Provide the (X, Y) coordinate of the cell's center where the given text is located.  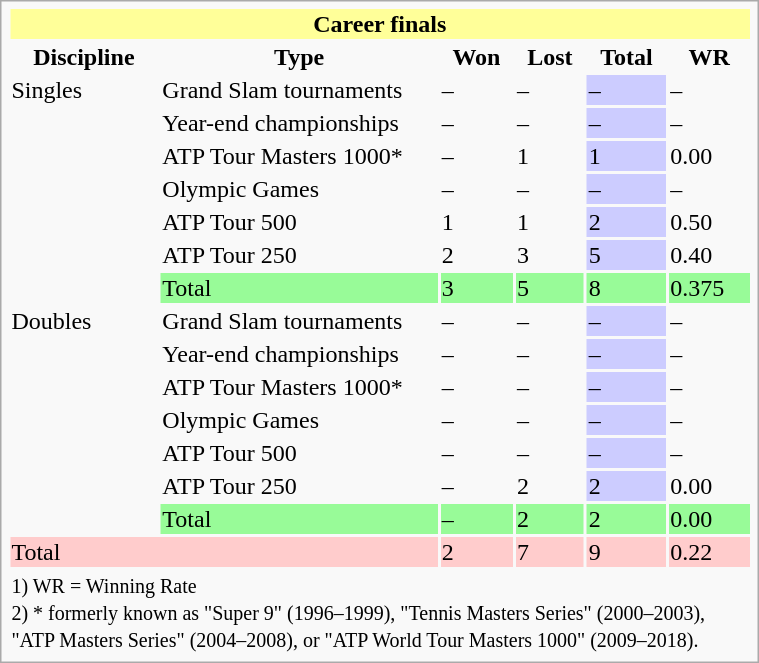
8 (626, 288)
0.22 (710, 552)
0.40 (710, 255)
Career finals (380, 24)
Singles (84, 189)
Doubles (84, 420)
WR (710, 57)
0.375 (710, 288)
7 (550, 552)
Type (299, 57)
Discipline (84, 57)
9 (626, 552)
0.50 (710, 222)
Lost (550, 57)
Won (476, 57)
